Scan for the cell matching the given text and deliver its [X, Y] coordinate at center. 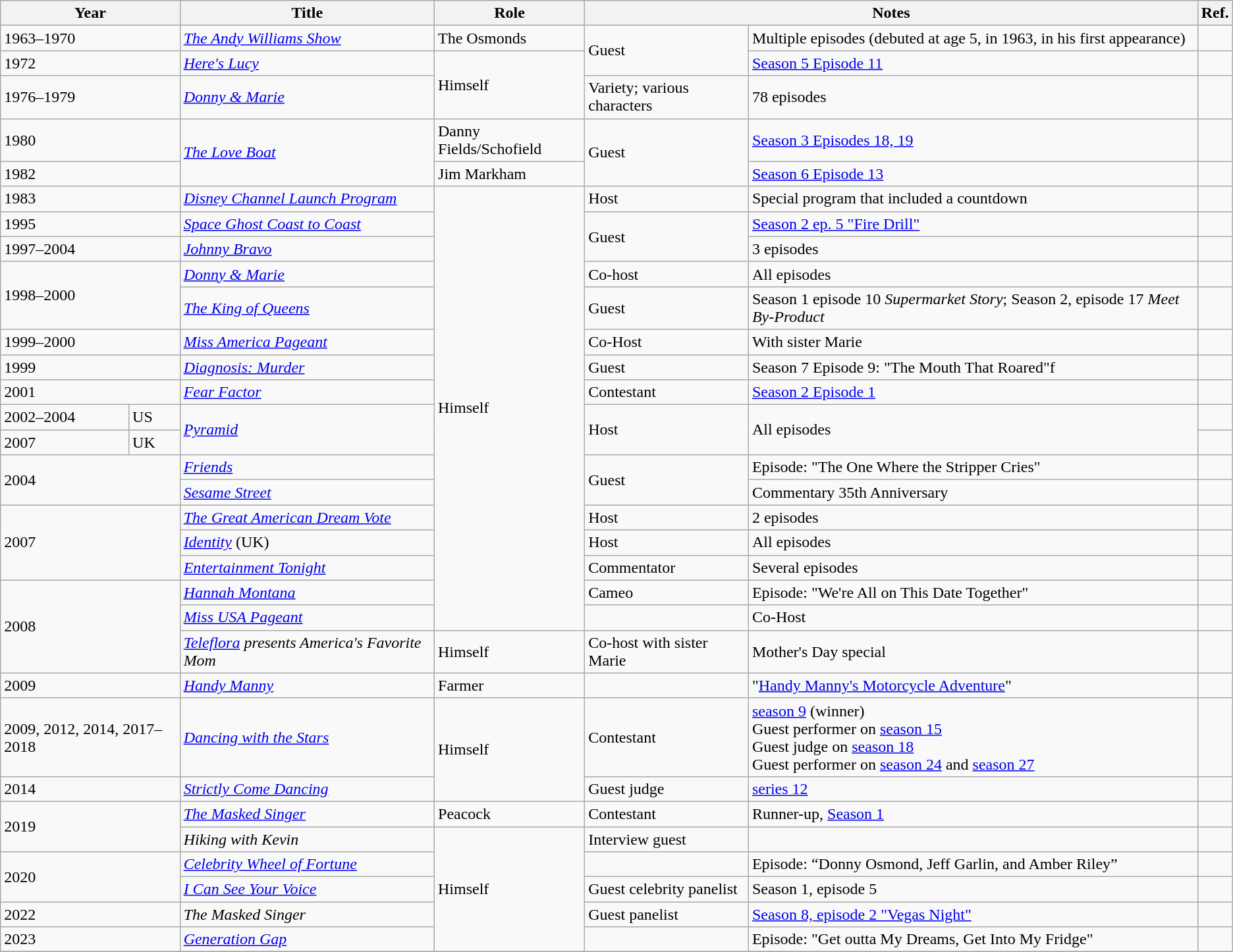
Season 5 Episode 11 [973, 63]
1998–2000 [90, 295]
Season 1 episode 10 Supermarket Story; Season 2, episode 17 Meet By-Product [973, 308]
Ref. [1215, 13]
Season 1, episode 5 [973, 889]
Peacock [510, 814]
Friends [307, 467]
1999 [90, 367]
The Andy Williams Show [307, 38]
2004 [90, 480]
Special program that included a countdown [973, 199]
Farmer [510, 685]
Pyramid [307, 430]
1976–1979 [90, 97]
1980 [90, 140]
Diagnosis: Murder [307, 367]
Guest celebrity panelist [667, 889]
Cameo [667, 593]
Here's Lucy [307, 63]
season 9 (winner)Guest performer on season 15Guest judge on season 18Guest performer on season 24 and season 27 [973, 737]
The King of Queens [307, 308]
Co-host with sister Marie [667, 652]
2014 [90, 789]
Hannah Montana [307, 593]
US [155, 417]
Celebrity Wheel of Fortune [307, 864]
Co-host [667, 274]
Title [307, 13]
2008 [90, 627]
I Can See Your Voice [307, 889]
2020 [90, 877]
series 12 [973, 789]
Entertainment Tonight [307, 568]
1963–1970 [90, 38]
2002–2004 [65, 417]
Season 8, episode 2 "Vegas Night" [973, 914]
Jim Markham [510, 174]
The Osmonds [510, 38]
2023 [90, 939]
Several episodes [973, 568]
1983 [90, 199]
Episode: "Get outta My Dreams, Get Into My Fridge" [973, 939]
Episode: “Donny Osmond, Jeff Garlin, and Amber Riley” [973, 864]
Commentator [667, 568]
Mother's Day special [973, 652]
Role [510, 13]
Season 6 Episode 13 [973, 174]
Guest panelist [667, 914]
2001 [90, 392]
Season 7 Episode 9: "The Mouth That Roared"f [973, 367]
Miss America Pageant [307, 342]
Commentary 35th Anniversary [973, 492]
Danny Fields/Schofield [510, 140]
With sister Marie [973, 342]
Episode: "We're All on This Date Together" [973, 593]
1999–2000 [90, 342]
Johnny Bravo [307, 249]
Handy Manny [307, 685]
2022 [90, 914]
Year [90, 13]
Miss USA Pageant [307, 618]
The Great American Dream Vote [307, 517]
Runner-up, Season 1 [973, 814]
Space Ghost Coast to Coast [307, 224]
1997–2004 [90, 249]
Guest judge [667, 789]
Teleflora presents America's Favorite Mom [307, 652]
1995 [90, 224]
Identity (UK) [307, 542]
Multiple episodes (debuted at age 5, in 1963, in his first appearance) [973, 38]
Dancing with the Stars [307, 737]
"Handy Manny's Motorcycle Adventure" [973, 685]
Hiking with Kevin [307, 839]
78 episodes [973, 97]
Strictly Come Dancing [307, 789]
Season 2 ep. 5 "Fire Drill" [973, 224]
1982 [90, 174]
2019 [90, 826]
Notes [892, 13]
2 episodes [973, 517]
2009 [90, 685]
Generation Gap [307, 939]
Season 2 Episode 1 [973, 392]
2009, 2012, 2014, 2017–2018 [90, 737]
Sesame Street [307, 492]
1972 [90, 63]
The Love Boat [307, 153]
Interview guest [667, 839]
Fear Factor [307, 392]
Variety; various characters [667, 97]
UK [155, 442]
Episode: "The One Where the Stripper Cries" [973, 467]
Disney Channel Launch Program [307, 199]
Season 3 Episodes 18, 19 [973, 140]
3 episodes [973, 249]
